Detect which cell encompasses the target text, then output its (x, y) center coordinate. 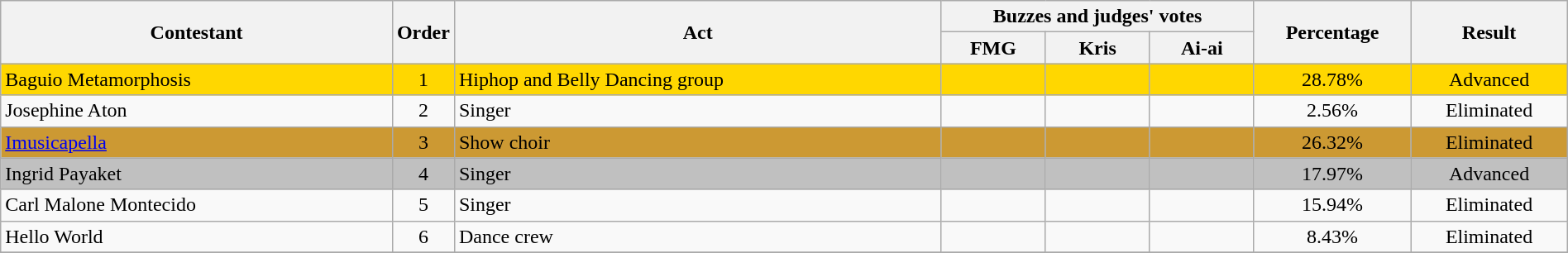
Hello World (197, 236)
28.78% (1331, 79)
15.94% (1331, 205)
26.32% (1331, 142)
Ai-ai (1202, 48)
Ingrid Payaket (197, 174)
17.97% (1331, 174)
1 (423, 79)
FMG (993, 48)
Imusicapella (197, 142)
Kris (1097, 48)
Show choir (697, 142)
Carl Malone Montecido (197, 205)
5 (423, 205)
2.56% (1331, 111)
Hiphop and Belly Dancing group (697, 79)
Dance crew (697, 236)
Buzzes and judges' votes (1097, 17)
Contestant (197, 32)
Act (697, 32)
Josephine Aton (197, 111)
4 (423, 174)
Baguio Metamorphosis (197, 79)
Result (1489, 32)
3 (423, 142)
2 (423, 111)
6 (423, 236)
Order (423, 32)
Percentage (1331, 32)
8.43% (1331, 236)
